Find where the given text appears and provide that cell's center as (X, Y) coordinate. 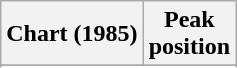
Peakposition (189, 34)
Chart (1985) (72, 34)
